Output the (X, Y) coordinate of the center of the cell containing the given text.  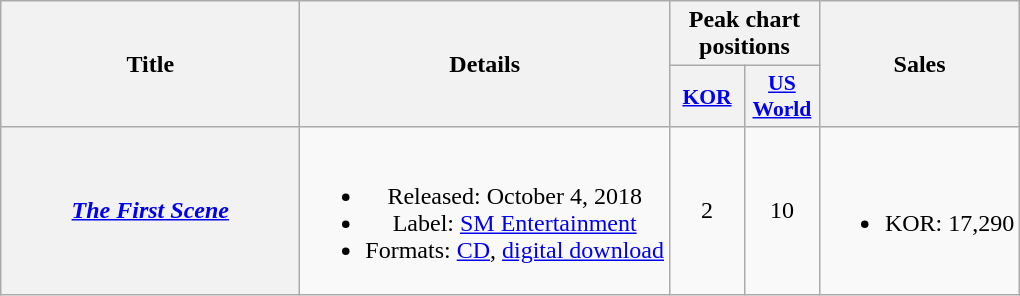
Details (485, 64)
Title (150, 64)
Sales (919, 64)
2 (708, 210)
KOR (708, 96)
Released: October 4, 2018Label: SM EntertainmentFormats: CD, digital download (485, 210)
The First Scene (150, 210)
KOR: 17,290 (919, 210)
USWorld (782, 96)
10 (782, 210)
Peak chart positions (745, 34)
